Extract the [X, Y] coordinate from the center of the cell holding the provided text.  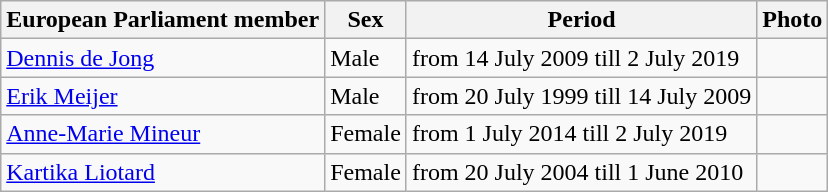
from 1 July 2014 till 2 July 2019 [581, 134]
from 20 July 1999 till 14 July 2009 [581, 96]
Erik Meijer [163, 96]
Photo [792, 20]
Period [581, 20]
European Parliament member [163, 20]
Dennis de Jong [163, 58]
Anne-Marie Mineur [163, 134]
from 20 July 2004 till 1 June 2010 [581, 172]
from 14 July 2009 till 2 July 2019 [581, 58]
Sex [366, 20]
Kartika Liotard [163, 172]
